Capture the cell that displays the provided text and extract its (X, Y) central coordinate. 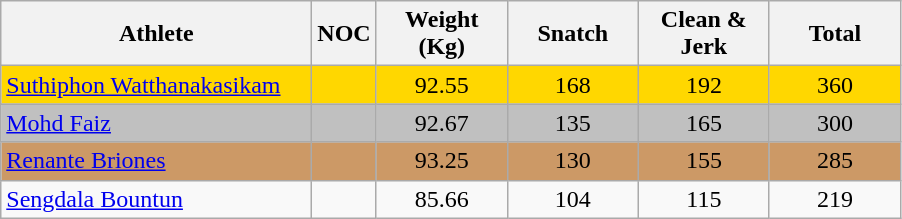
85.66 (442, 199)
Renante Briones (156, 161)
135 (572, 123)
92.55 (442, 85)
300 (834, 123)
115 (704, 199)
Snatch (572, 34)
NOC (344, 34)
360 (834, 85)
Mohd Faiz (156, 123)
155 (704, 161)
93.25 (442, 161)
219 (834, 199)
Weight (Kg) (442, 34)
285 (834, 161)
104 (572, 199)
Total (834, 34)
Clean & Jerk (704, 34)
Suthiphon Watthanakasikam (156, 85)
165 (704, 123)
Sengdala Bountun (156, 199)
Athlete (156, 34)
92.67 (442, 123)
168 (572, 85)
192 (704, 85)
130 (572, 161)
